Capture the cell that displays the provided text and extract its [X, Y] central coordinate. 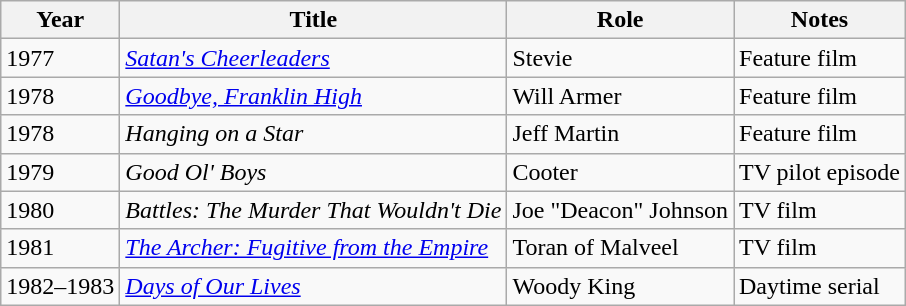
The Archer: Fugitive from the Empire [314, 248]
Woody King [620, 286]
Days of Our Lives [314, 286]
Will Armer [620, 96]
Good Ol' Boys [314, 172]
Notes [820, 20]
Toran of Malveel [620, 248]
Stevie [620, 58]
TV pilot episode [820, 172]
Title [314, 20]
Role [620, 20]
1981 [60, 248]
Satan's Cheerleaders [314, 58]
1980 [60, 210]
Daytime serial [820, 286]
Year [60, 20]
Goodbye, Franklin High [314, 96]
Cooter [620, 172]
Jeff Martin [620, 134]
1977 [60, 58]
1982–1983 [60, 286]
Hanging on a Star [314, 134]
1979 [60, 172]
Battles: The Murder That Wouldn't Die [314, 210]
Joe "Deacon" Johnson [620, 210]
